Extract the [x, y] coordinate from the center of the cell holding the provided text.  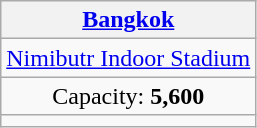
Bangkok [128, 20]
Nimibutr Indoor Stadium [128, 58]
Capacity: 5,600 [128, 96]
